Pinpoint the cell where the given text exists, returning its [x, y] midpoint coordinate. 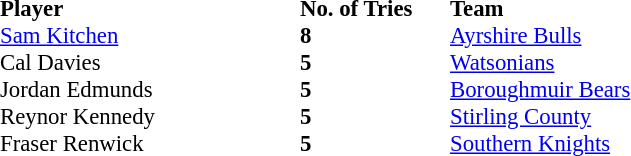
Sam Kitchen [150, 36]
Jordan Edmunds [150, 90]
Cal Davies [150, 62]
8 [375, 36]
Reynor Kennedy [150, 116]
